Capture the cell that displays the provided text and extract its (x, y) central coordinate. 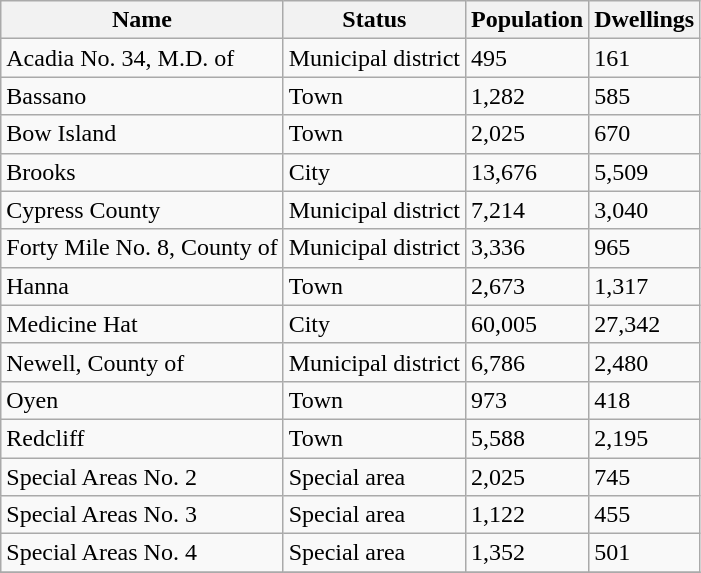
965 (644, 248)
455 (644, 515)
Dwellings (644, 20)
161 (644, 58)
1,282 (528, 96)
Bow Island (142, 134)
Status (374, 20)
Bassano (142, 96)
501 (644, 553)
745 (644, 477)
2,195 (644, 438)
6,786 (528, 362)
Special Areas No. 3 (142, 515)
1,317 (644, 286)
13,676 (528, 172)
Oyen (142, 400)
Redcliff (142, 438)
Name (142, 20)
Cypress County (142, 210)
27,342 (644, 324)
5,588 (528, 438)
Special Areas No. 4 (142, 553)
2,673 (528, 286)
Brooks (142, 172)
Forty Mile No. 8, County of (142, 248)
495 (528, 58)
Medicine Hat (142, 324)
60,005 (528, 324)
973 (528, 400)
585 (644, 96)
Population (528, 20)
2,480 (644, 362)
670 (644, 134)
5,509 (644, 172)
418 (644, 400)
Special Areas No. 2 (142, 477)
3,040 (644, 210)
Newell, County of (142, 362)
1,352 (528, 553)
Hanna (142, 286)
7,214 (528, 210)
Acadia No. 34, M.D. of (142, 58)
3,336 (528, 248)
1,122 (528, 515)
